Identify which cell holds the provided text, then report its (X, Y) central coordinate. 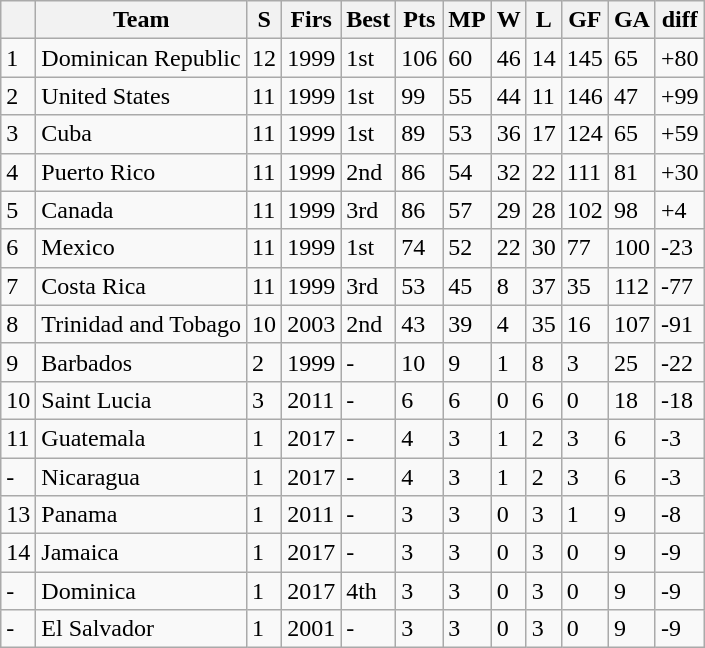
+30 (680, 172)
Costa Rica (142, 286)
98 (632, 210)
12 (264, 58)
30 (544, 248)
36 (508, 134)
+59 (680, 134)
Dominican Republic (142, 58)
L (544, 20)
W (508, 20)
Trinidad and Tobago (142, 324)
5 (18, 210)
+80 (680, 58)
Pts (420, 20)
-77 (680, 286)
45 (467, 286)
GF (584, 20)
Barbados (142, 362)
74 (420, 248)
111 (584, 172)
46 (508, 58)
16 (584, 324)
43 (420, 324)
106 (420, 58)
18 (632, 400)
29 (508, 210)
99 (420, 96)
-8 (680, 515)
47 (632, 96)
Nicaragua (142, 477)
diff (680, 20)
Best (368, 20)
+4 (680, 210)
13 (18, 515)
Panama (142, 515)
El Salvador (142, 629)
Mexico (142, 248)
25 (632, 362)
39 (467, 324)
57 (467, 210)
Guatemala (142, 438)
100 (632, 248)
55 (467, 96)
-23 (680, 248)
+99 (680, 96)
-91 (680, 324)
2003 (312, 324)
81 (632, 172)
S (264, 20)
17 (544, 134)
107 (632, 324)
32 (508, 172)
Firs (312, 20)
37 (544, 286)
-18 (680, 400)
89 (420, 134)
77 (584, 248)
Canada (142, 210)
146 (584, 96)
102 (584, 210)
124 (584, 134)
145 (584, 58)
MP (467, 20)
7 (18, 286)
54 (467, 172)
Team (142, 20)
52 (467, 248)
Saint Lucia (142, 400)
Jamaica (142, 553)
44 (508, 96)
United States (142, 96)
2001 (312, 629)
Dominica (142, 591)
Cuba (142, 134)
-22 (680, 362)
112 (632, 286)
Puerto Rico (142, 172)
4th (368, 591)
GA (632, 20)
60 (467, 58)
28 (544, 210)
